Extract the [x, y] coordinate from the center of the cell holding the provided text.  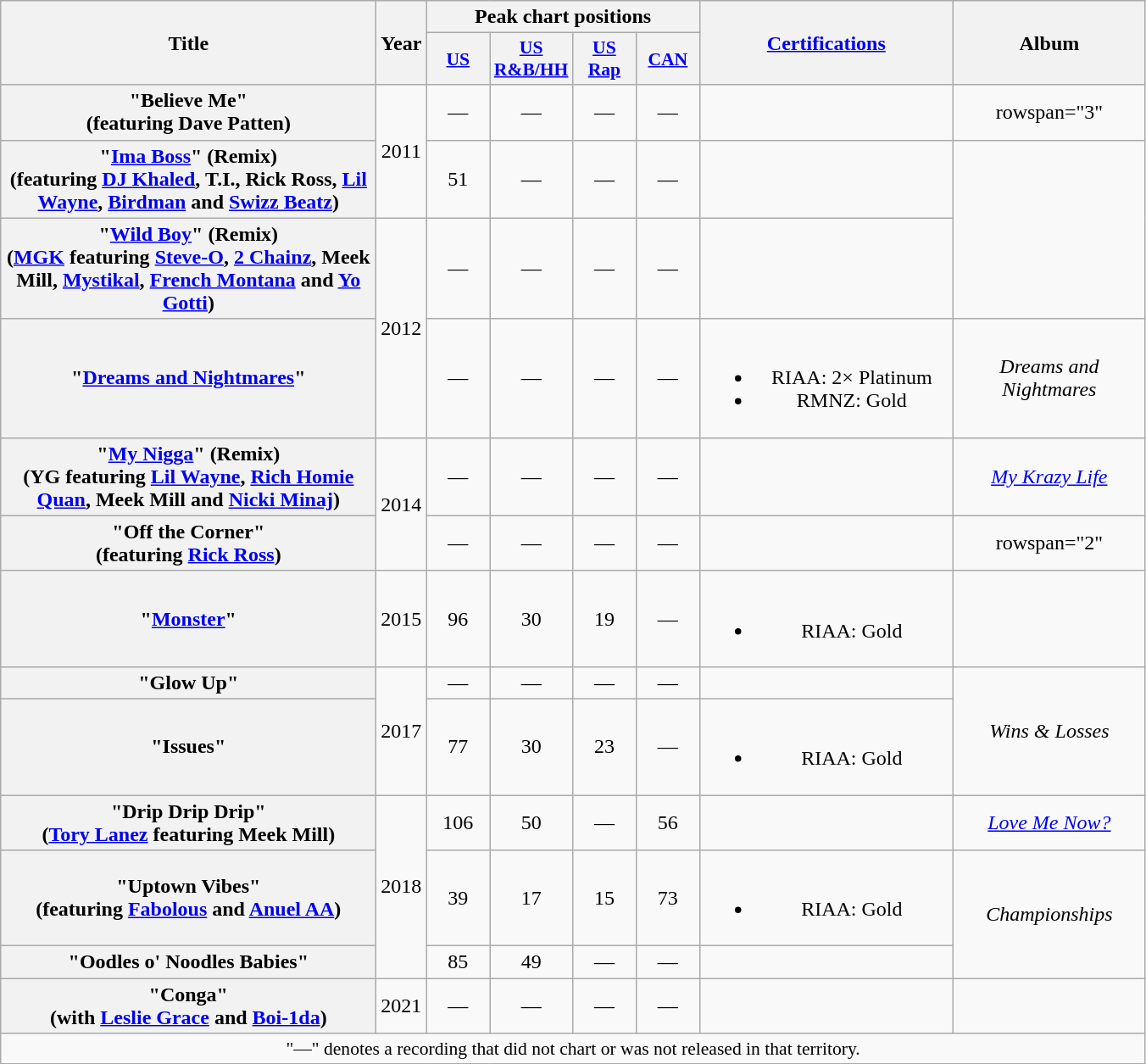
"Issues" [188, 746]
"Monster" [188, 619]
15 [604, 899]
Championships [1049, 914]
CAN [668, 59]
rowspan="3" [1049, 112]
2018 [402, 887]
49 [531, 962]
Dreams and Nightmares [1049, 378]
73 [668, 899]
US [458, 59]
RIAA: 2× PlatinumRMNZ: Gold [826, 378]
"Believe Me"(featuring Dave Patten) [188, 112]
My Krazy Life [1049, 476]
Year [402, 42]
USR&B/HH [531, 59]
2021 [402, 1006]
19 [604, 619]
17 [531, 899]
Album [1049, 42]
2017 [402, 731]
77 [458, 746]
96 [458, 619]
2014 [402, 504]
56 [668, 822]
"Uptown Vibes"(featuring Fabolous and Anuel AA) [188, 899]
"My Nigga" (Remix)(YG featuring Lil Wayne, Rich Homie Quan, Meek Mill and Nicki Minaj) [188, 476]
"Oodles o' Noodles Babies" [188, 962]
Peak chart positions [563, 17]
106 [458, 822]
2012 [402, 327]
"Dreams and Nightmares" [188, 378]
39 [458, 899]
"Off the Corner"(featuring Rick Ross) [188, 543]
"Ima Boss" (Remix)(featuring DJ Khaled, T.I., Rick Ross, Lil Wayne, Birdman and Swizz Beatz) [188, 179]
rowspan="2" [1049, 543]
"Wild Boy" (Remix)(MGK featuring Steve-O, 2 Chainz, Meek Mill, Mystikal, French Montana and Yo Gotti) [188, 268]
2011 [402, 151]
Wins & Losses [1049, 731]
"—" denotes a recording that did not chart or was not released in that territory. [573, 1049]
"Conga" (with Leslie Grace and Boi-1da) [188, 1006]
Certifications [826, 42]
Love Me Now? [1049, 822]
Title [188, 42]
51 [458, 179]
85 [458, 962]
2015 [402, 619]
23 [604, 746]
USRap [604, 59]
"Glow Up" [188, 682]
50 [531, 822]
"Drip Drip Drip"(Tory Lanez featuring Meek Mill) [188, 822]
